Detect which cell encompasses the target text, then output its [x, y] center coordinate. 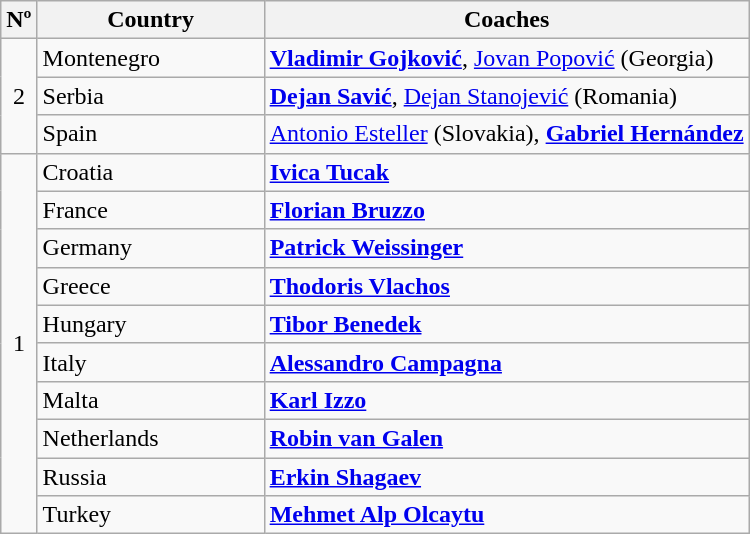
Thodoris Vlachos [506, 286]
Hungary [150, 324]
Montenegro [150, 58]
Vladimir Gojković, Jovan Popović (Georgia) [506, 58]
Karl Izzo [506, 400]
Malta [150, 400]
Germany [150, 248]
1 [19, 344]
Turkey [150, 515]
Netherlands [150, 438]
France [150, 210]
Robin van Galen [506, 438]
Florian Bruzzo [506, 210]
Erkin Shagaev [506, 477]
Ivica Tucak [506, 172]
Alessandro Campagna [506, 362]
Antonio Esteller (Slovakia), Gabriel Hernández [506, 134]
Greece [150, 286]
Dejan Savić, Dejan Stanojević (Romania) [506, 96]
Russia [150, 477]
Serbia [150, 96]
2 [19, 96]
Tibor Benedek [506, 324]
Nº [19, 20]
Mehmet Alp Olcaytu [506, 515]
Patrick Weissinger [506, 248]
Country [150, 20]
Spain [150, 134]
Coaches [506, 20]
Italy [150, 362]
Croatia [150, 172]
